Provide the (X, Y) coordinate of the cell's center where the given text is located.  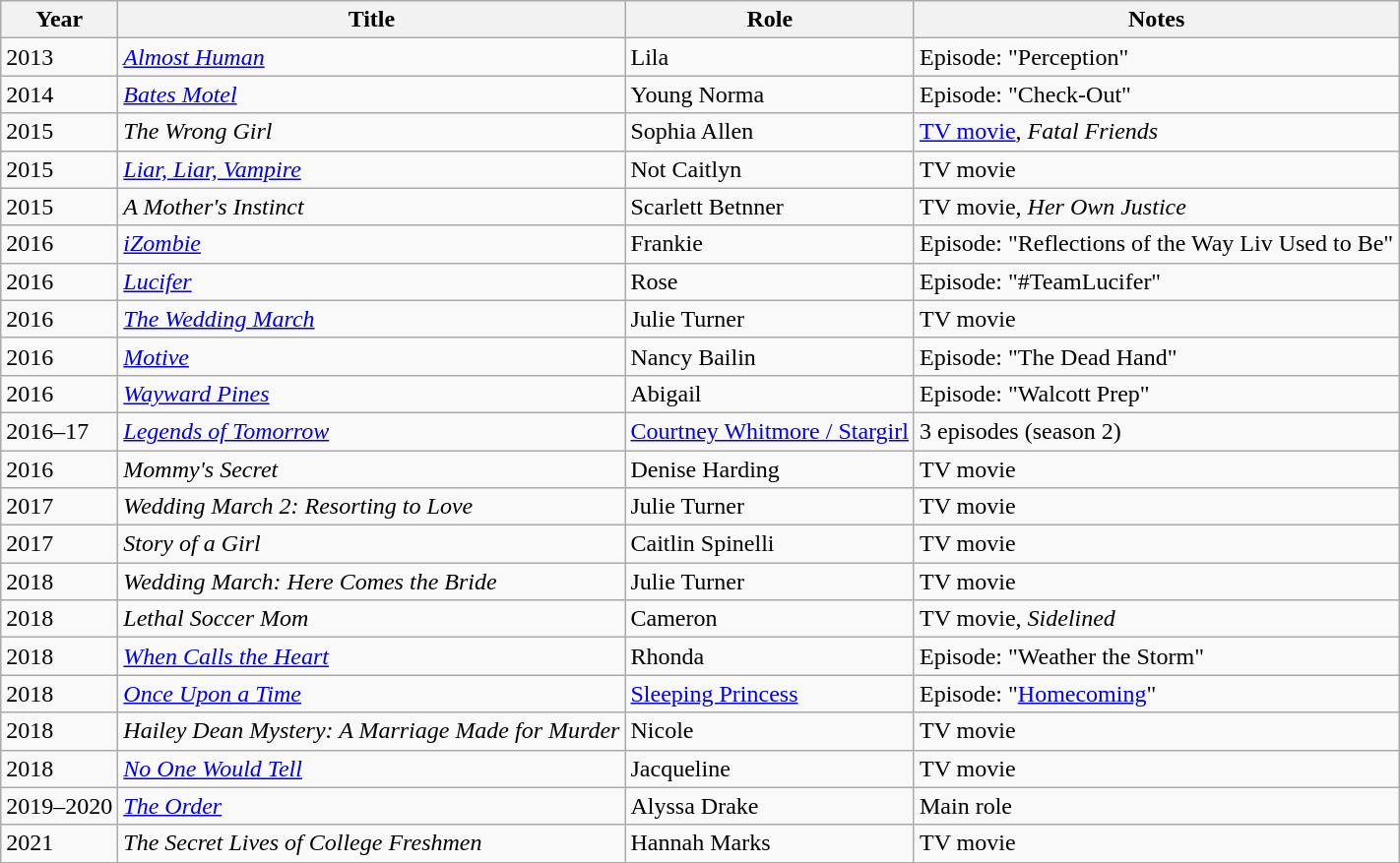
Wedding March: Here Comes the Bride (372, 582)
Nancy Bailin (770, 356)
Denise Harding (770, 469)
TV movie, Fatal Friends (1156, 132)
3 episodes (season 2) (1156, 431)
Wayward Pines (372, 394)
Sophia Allen (770, 132)
Main role (1156, 806)
Role (770, 20)
Episode: "Homecoming" (1156, 694)
The Secret Lives of College Freshmen (372, 843)
Hailey Dean Mystery: A Marriage Made for Murder (372, 731)
Caitlin Spinelli (770, 544)
Sleeping Princess (770, 694)
Rose (770, 281)
Episode: "Weather the Storm" (1156, 656)
The Order (372, 806)
Year (59, 20)
When Calls the Heart (372, 656)
Legends of Tomorrow (372, 431)
Once Upon a Time (372, 694)
Motive (372, 356)
Episode: "Walcott Prep" (1156, 394)
2021 (59, 843)
Title (372, 20)
Mommy's Secret (372, 469)
Episode: "The Dead Hand" (1156, 356)
The Wrong Girl (372, 132)
Lucifer (372, 281)
Hannah Marks (770, 843)
2019–2020 (59, 806)
Abigail (770, 394)
Cameron (770, 619)
TV movie, Her Own Justice (1156, 207)
Lethal Soccer Mom (372, 619)
Almost Human (372, 57)
Episode: "Reflections of the Way Liv Used to Be" (1156, 244)
Jacqueline (770, 769)
A Mother's Instinct (372, 207)
Not Caitlyn (770, 169)
Episode: "Check-Out" (1156, 94)
Scarlett Betnner (770, 207)
iZombie (372, 244)
Story of a Girl (372, 544)
Courtney Whitmore / Stargirl (770, 431)
Episode: "#TeamLucifer" (1156, 281)
TV movie, Sidelined (1156, 619)
Notes (1156, 20)
2013 (59, 57)
Alyssa Drake (770, 806)
Nicole (770, 731)
Bates Motel (372, 94)
Lila (770, 57)
Young Norma (770, 94)
2016–17 (59, 431)
Rhonda (770, 656)
The Wedding March (372, 319)
Wedding March 2: Resorting to Love (372, 507)
Frankie (770, 244)
Episode: "Perception" (1156, 57)
Liar, Liar, Vampire (372, 169)
No One Would Tell (372, 769)
2014 (59, 94)
